Identify which cell holds the provided text, then report its (X, Y) central coordinate. 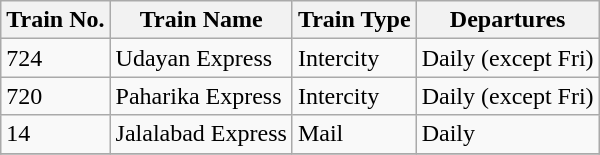
Udayan Express (201, 58)
720 (56, 96)
Mail (354, 134)
Paharika Express (201, 96)
Departures (508, 20)
724 (56, 58)
Train No. (56, 20)
Train Name (201, 20)
14 (56, 134)
Daily (508, 134)
Jalalabad Express (201, 134)
Train Type (354, 20)
